Extract the [x, y] coordinate from the center of the cell holding the provided text.  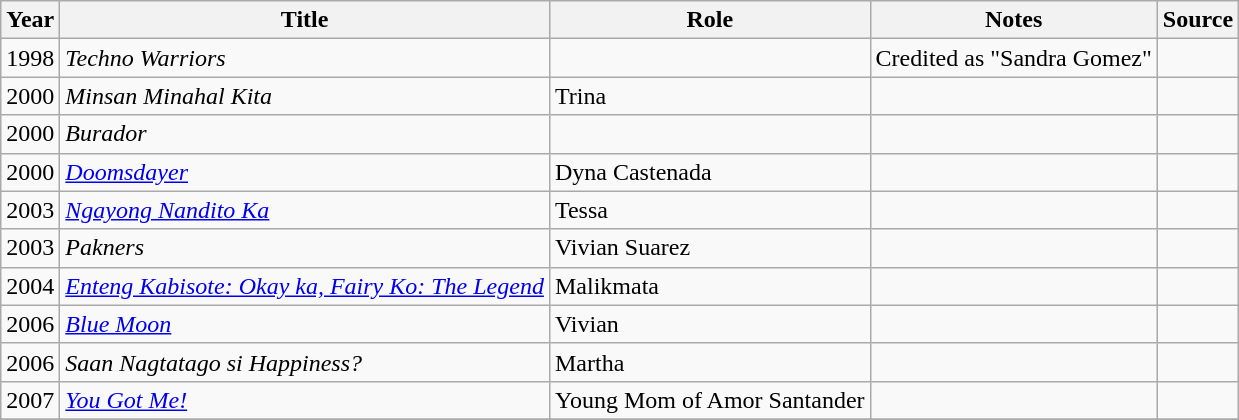
Vivian Suarez [710, 248]
Notes [1014, 20]
Minsan Minahal Kita [305, 96]
Vivian [710, 324]
Dyna Castenada [710, 172]
You Got Me! [305, 400]
Credited as "Sandra Gomez" [1014, 58]
Tessa [710, 210]
Source [1198, 20]
Doomsdayer [305, 172]
Young Mom of Amor Santander [710, 400]
Martha [710, 362]
Enteng Kabisote: Okay ka, Fairy Ko: The Legend [305, 286]
Ngayong Nandito Ka [305, 210]
Malikmata [710, 286]
Trina [710, 96]
Techno Warriors [305, 58]
Title [305, 20]
Year [30, 20]
1998 [30, 58]
2007 [30, 400]
Role [710, 20]
Pakners [305, 248]
2004 [30, 286]
Burador [305, 134]
Saan Nagtatago si Happiness? [305, 362]
Blue Moon [305, 324]
